Determine the (X, Y) coordinate at the center of the cell enclosing the given text.  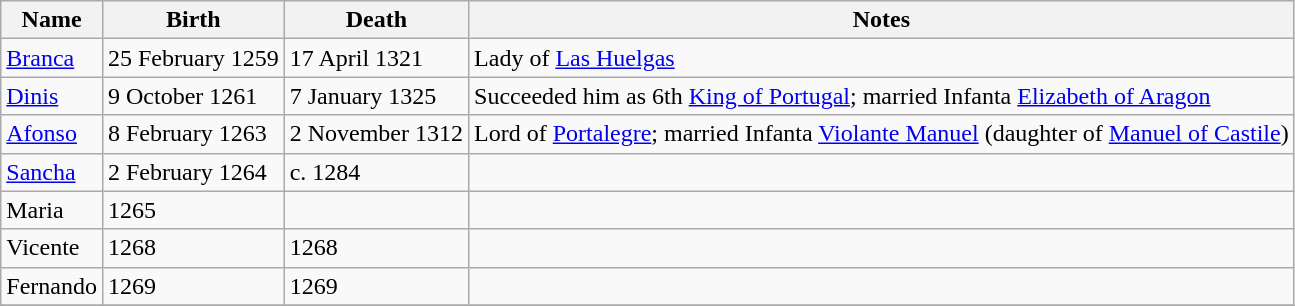
Death (376, 20)
25 February 1259 (193, 58)
2 November 1312 (376, 134)
Dinis (52, 96)
Fernando (52, 286)
c. 1284 (376, 172)
Vicente (52, 248)
Maria (52, 210)
7 January 1325 (376, 96)
Lord of Portalegre; married Infanta Violante Manuel (daughter of Manuel of Castile) (882, 134)
1265 (193, 210)
Lady of Las Huelgas (882, 58)
9 October 1261 (193, 96)
Birth (193, 20)
Branca (52, 58)
Sancha (52, 172)
2 February 1264 (193, 172)
Succeeded him as 6th King of Portugal; married Infanta Elizabeth of Aragon (882, 96)
17 April 1321 (376, 58)
Notes (882, 20)
Name (52, 20)
Afonso (52, 134)
8 February 1263 (193, 134)
